Return (x, y) of the center of cell containing provided text 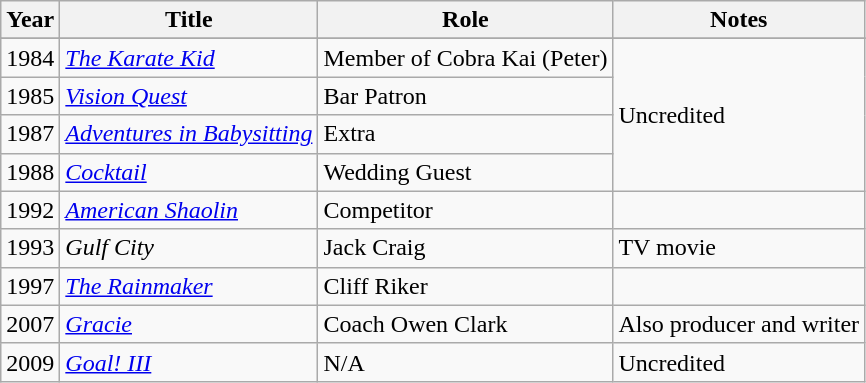
Title (189, 20)
1992 (30, 210)
Also producer and writer (739, 324)
1993 (30, 248)
Member of Cobra Kai (Peter) (466, 58)
Jack Craig (466, 248)
Extra (466, 134)
Role (466, 20)
1984 (30, 58)
TV movie (739, 248)
Coach Owen Clark (466, 324)
The Karate Kid (189, 58)
Bar Patron (466, 96)
Cocktail (189, 172)
The Rainmaker (189, 286)
Gulf City (189, 248)
Cliff Riker (466, 286)
Adventures in Babysitting (189, 134)
Vision Quest (189, 96)
2007 (30, 324)
N/A (466, 362)
1985 (30, 96)
1997 (30, 286)
Competitor (466, 210)
Gracie (189, 324)
1988 (30, 172)
Wedding Guest (466, 172)
Notes (739, 20)
American Shaolin (189, 210)
2009 (30, 362)
Goal! III (189, 362)
1987 (30, 134)
Year (30, 20)
